Return (x, y) of the center of cell containing provided text 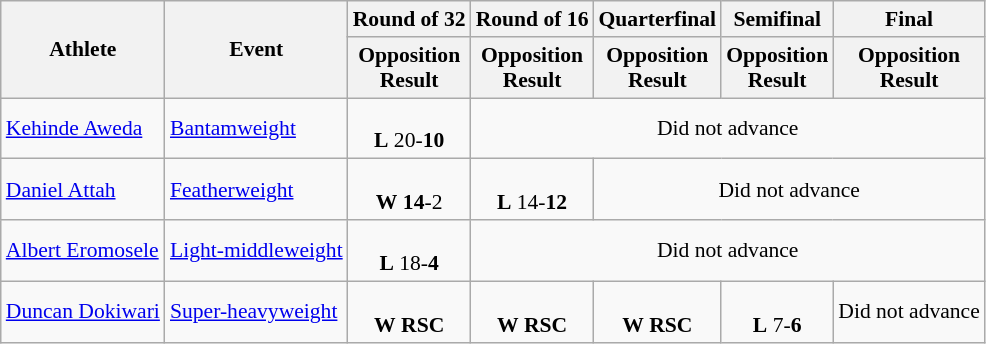
Albert Eromosele (83, 250)
L 18-4 (410, 250)
Featherweight (256, 190)
Athlete (83, 50)
L 20-10 (410, 128)
Semifinal (777, 19)
Super-heavyweight (256, 312)
L 14-12 (532, 190)
Daniel Attah (83, 190)
W 14-2 (410, 190)
Quarterfinal (657, 19)
Light-middleweight (256, 250)
Round of 16 (532, 19)
L 7-6 (777, 312)
Event (256, 50)
Kehinde Aweda (83, 128)
Final (909, 19)
Bantamweight (256, 128)
Round of 32 (410, 19)
Duncan Dokiwari (83, 312)
